Search for the cell housing the specified text and yield its [X, Y] center coordinate. 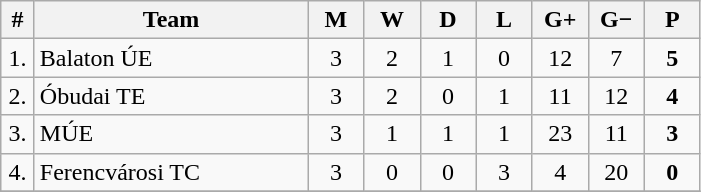
Balaton ÚE [171, 58]
D [448, 20]
4. [18, 172]
20 [616, 172]
3. [18, 134]
2. [18, 96]
# [18, 20]
7 [616, 58]
23 [560, 134]
Ferencvárosi TC [171, 172]
Team [171, 20]
Óbudai TE [171, 96]
5 [672, 58]
M [336, 20]
G+ [560, 20]
1. [18, 58]
P [672, 20]
MÚE [171, 134]
L [504, 20]
G− [616, 20]
W [392, 20]
